Return the (X, Y) coordinate for the center point of the cell that contains the specified text.  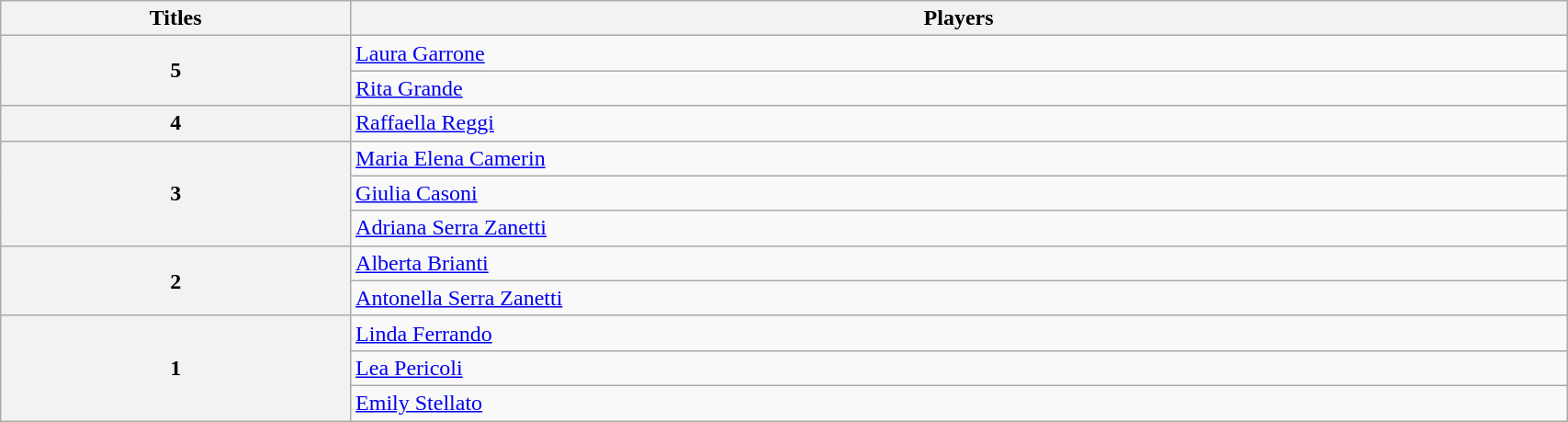
5 (176, 71)
4 (176, 123)
Titles (176, 18)
Emily Stellato (959, 403)
2 (176, 280)
Lea Pericoli (959, 368)
Linda Ferrando (959, 333)
Rita Grande (959, 88)
Antonella Serra Zanetti (959, 298)
Adriana Serra Zanetti (959, 228)
Maria Elena Camerin (959, 158)
Raffaella Reggi (959, 123)
Alberta Brianti (959, 263)
1 (176, 368)
Giulia Casoni (959, 193)
3 (176, 193)
Laura Garrone (959, 53)
Players (959, 18)
